Output the [x, y] coordinate of the center of the cell containing the given text.  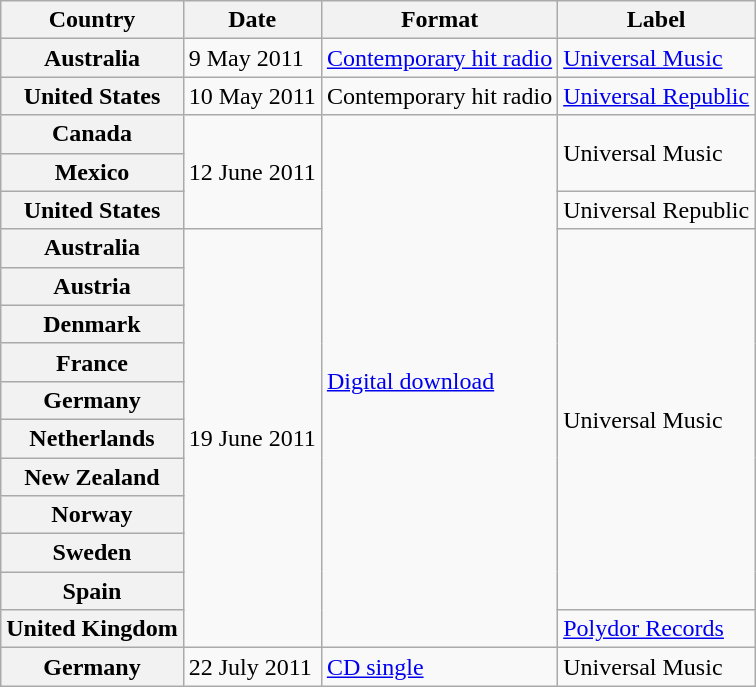
12 June 2011 [252, 172]
Date [252, 20]
United Kingdom [92, 629]
Canada [92, 134]
Denmark [92, 324]
10 May 2011 [252, 96]
Mexico [92, 172]
Label [656, 20]
Polydor Records [656, 629]
Spain [92, 591]
Digital download [439, 382]
Netherlands [92, 438]
Country [92, 20]
CD single [439, 667]
22 July 2011 [252, 667]
19 June 2011 [252, 438]
9 May 2011 [252, 58]
New Zealand [92, 477]
Austria [92, 286]
Format [439, 20]
Sweden [92, 553]
France [92, 362]
Norway [92, 515]
